Provide the (x, y) coordinate of the cell's center where the given text is located.  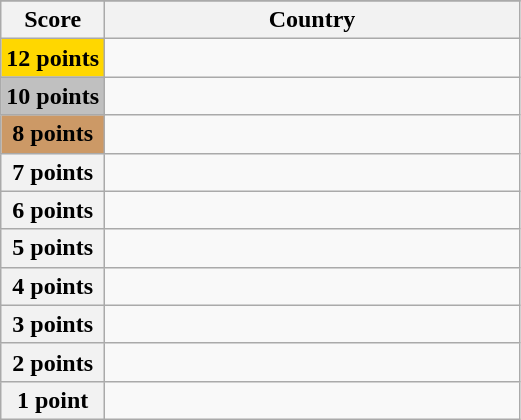
7 points (53, 172)
1 point (53, 400)
12 points (53, 58)
5 points (53, 248)
Country (312, 20)
4 points (53, 286)
8 points (53, 134)
Score (53, 20)
10 points (53, 96)
3 points (53, 324)
2 points (53, 362)
6 points (53, 210)
